From the cell containing the given text, extract its center point as [x, y] coordinate. 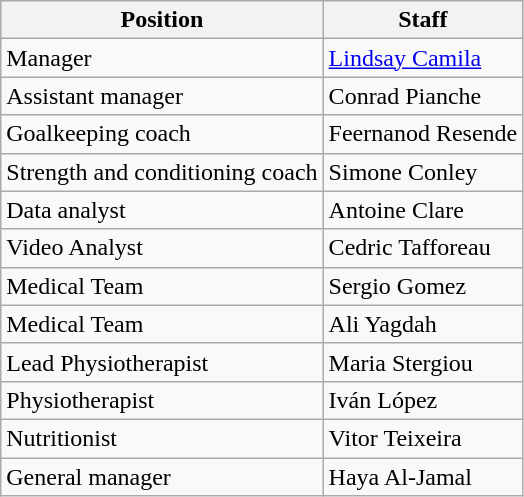
Lead Physiotherapist [162, 362]
General manager [162, 477]
Conrad Pianche [423, 96]
Simone Conley [423, 172]
Antoine Clare [423, 210]
Manager [162, 58]
Iván López [423, 400]
Cedric Tafforeau [423, 248]
Video Analyst [162, 248]
Lindsay Camila [423, 58]
Vitor Teixeira [423, 438]
Ali Yagdah [423, 324]
Strength and conditioning coach [162, 172]
Physiotherapist [162, 400]
Haya Al-Jamal [423, 477]
Goalkeeping coach [162, 134]
Sergio Gomez [423, 286]
Feernanod Resende [423, 134]
Data analyst [162, 210]
Assistant manager [162, 96]
Maria Stergiou [423, 362]
Nutritionist [162, 438]
Position [162, 20]
Staff [423, 20]
